Scan for the cell matching the given text and deliver its [X, Y] coordinate at center. 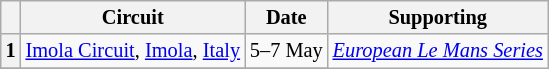
Circuit [133, 17]
European Le Mans Series [438, 51]
1 [11, 51]
Supporting [438, 17]
Date [286, 17]
Imola Circuit, Imola, Italy [133, 51]
5–7 May [286, 51]
